Detect which cell encompasses the target text, then output its [X, Y] center coordinate. 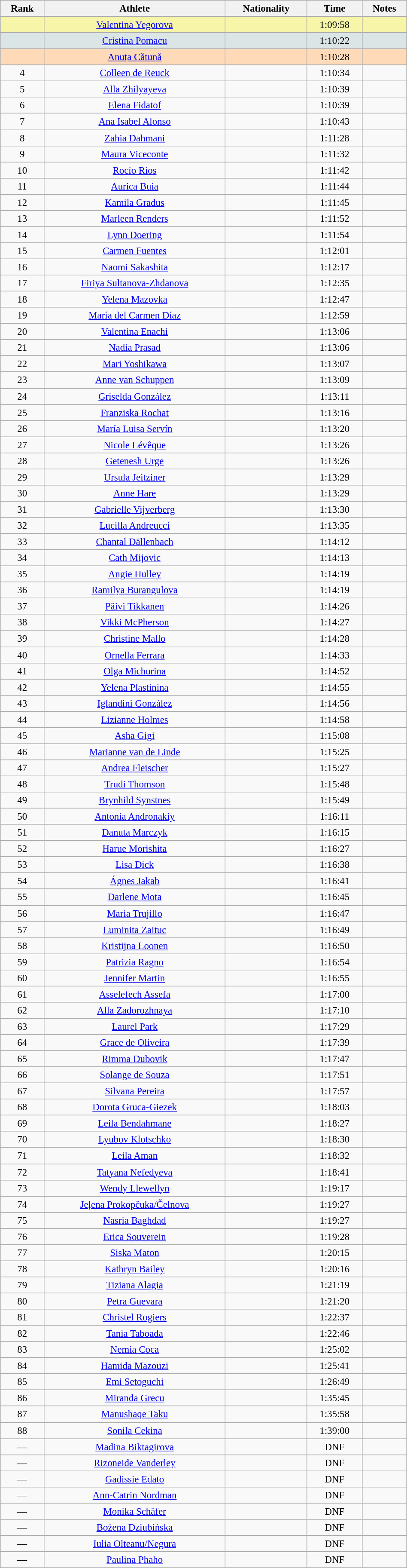
30 [22, 493]
1:10:28 [334, 57]
27 [22, 445]
1:15:27 [334, 768]
Päivi Tikkanen [135, 606]
47 [22, 768]
María del Carmen Díaz [135, 315]
39 [22, 639]
1:11:32 [334, 154]
1:10:22 [334, 41]
45 [22, 736]
1:16:11 [334, 817]
Patrizia Ragno [135, 962]
66 [22, 1075]
1:19:17 [334, 1188]
Tiziana Alagia [135, 1285]
10 [22, 170]
51 [22, 833]
1:16:27 [334, 849]
83 [22, 1350]
Andrea Fleischer [135, 768]
Cath Mijovic [135, 558]
40 [22, 655]
Nationality [266, 9]
Dorota Gruca-Giezek [135, 1107]
Emi Setoguchi [135, 1382]
28 [22, 461]
77 [22, 1253]
Griselda González [135, 396]
42 [22, 687]
1:14:26 [334, 606]
Iglandini González [135, 703]
1:17:51 [334, 1075]
1:18:30 [334, 1139]
Lizianne Holmes [135, 720]
Ann-Catrin Nordman [135, 1495]
Trudi Thomson [135, 784]
Silvana Pereira [135, 1091]
74 [22, 1204]
1:14:56 [334, 703]
13 [22, 219]
1:17:00 [334, 994]
64 [22, 1043]
Asselefech Assefa [135, 994]
22 [22, 364]
1:10:34 [334, 73]
1:21:19 [334, 1285]
Ursula Jeitziner [135, 477]
Tania Taboada [135, 1334]
76 [22, 1237]
33 [22, 542]
1:14:13 [334, 558]
1:18:32 [334, 1156]
Danuta Marczyk [135, 833]
1:11:45 [334, 202]
Alla Zadorozhnaya [135, 1011]
1:16:54 [334, 962]
34 [22, 558]
26 [22, 429]
37 [22, 606]
61 [22, 994]
1:13:11 [334, 396]
Rocío Ríos [135, 170]
6 [22, 105]
Brynhild Synstnes [135, 800]
1:13:20 [334, 429]
1:12:59 [334, 315]
71 [22, 1156]
1:18:03 [334, 1107]
Anuța Cătună [135, 57]
Nicole Lévêque [135, 445]
Athlete [135, 9]
1:16:50 [334, 946]
15 [22, 251]
1:10:43 [334, 122]
Getenesh Urge [135, 461]
Christel Rogiers [135, 1317]
Hamida Mazouzi [135, 1366]
1:17:29 [334, 1026]
1:15:25 [334, 752]
54 [22, 881]
48 [22, 784]
29 [22, 477]
1:17:47 [334, 1059]
Christine Mallo [135, 639]
Leila Aman [135, 1156]
Lyubov Klotschko [135, 1139]
31 [22, 509]
Sonila Cekina [135, 1430]
1:09:58 [334, 25]
1:13:09 [334, 380]
55 [22, 897]
Laurel Park [135, 1026]
Monika Schäfer [135, 1511]
50 [22, 817]
Paulina Phaho [135, 1560]
82 [22, 1334]
1:14:28 [334, 639]
24 [22, 396]
1:11:42 [334, 170]
14 [22, 235]
Kathryn Bailey [135, 1269]
73 [22, 1188]
44 [22, 720]
Maura Viceconte [135, 154]
72 [22, 1172]
43 [22, 703]
1:14:33 [334, 655]
Wendy Llewellyn [135, 1188]
1:11:28 [334, 138]
Rank [22, 9]
65 [22, 1059]
Nasria Baghdad [135, 1220]
1:22:46 [334, 1334]
Asha Gigi [135, 736]
Gadissie Edato [135, 1479]
Anne van Schuppen [135, 380]
11 [22, 186]
1:11:54 [334, 235]
1:14:55 [334, 687]
1:25:02 [334, 1350]
85 [22, 1382]
Elena Fidatof [135, 105]
1:11:44 [334, 186]
Leila Bendahmane [135, 1124]
49 [22, 800]
Yelena Plastinina [135, 687]
1:16:15 [334, 833]
Ágnes Jakab [135, 881]
1:20:15 [334, 1253]
68 [22, 1107]
1:19:28 [334, 1237]
1:13:35 [334, 526]
23 [22, 380]
Franziska Rochat [135, 413]
Darlene Mota [135, 897]
Yelena Mazovka [135, 300]
1:25:41 [334, 1366]
Olga Michurina [135, 671]
Marleen Renders [135, 219]
4 [22, 73]
1:12:35 [334, 283]
1:15:08 [334, 736]
1:13:16 [334, 413]
Lucilla Andreucci [135, 526]
5 [22, 89]
79 [22, 1285]
1:17:57 [334, 1091]
Nadia Prasad [135, 348]
Valentina Enachi [135, 332]
Mari Yoshikawa [135, 364]
1:17:10 [334, 1011]
25 [22, 413]
1:16:47 [334, 913]
Time [334, 9]
69 [22, 1124]
88 [22, 1430]
Jennifer Martin [135, 978]
21 [22, 348]
Ramilya Burangulova [135, 590]
Alla Zhilyayeva [135, 89]
Gabrielle Vijverberg [135, 509]
1:18:27 [334, 1124]
Rizoneide Vanderley [135, 1463]
80 [22, 1301]
38 [22, 623]
52 [22, 849]
19 [22, 315]
Colleen de Reuck [135, 73]
32 [22, 526]
Anne Hare [135, 493]
18 [22, 300]
81 [22, 1317]
Chantal Dällenbach [135, 542]
1:16:41 [334, 881]
46 [22, 752]
1:16:45 [334, 897]
Petra Guevara [135, 1301]
86 [22, 1398]
1:20:16 [334, 1269]
Miranda Grecu [135, 1398]
1:15:49 [334, 800]
Rimma Dubovik [135, 1059]
1:12:01 [334, 251]
1:35:58 [334, 1415]
Nemia Coca [135, 1350]
70 [22, 1139]
Kristijna Loonen [135, 946]
1:14:52 [334, 671]
1:12:47 [334, 300]
62 [22, 1011]
1:16:38 [334, 865]
1:13:30 [334, 509]
Firiya Sultanova-Zhdanova [135, 283]
Ana Isabel Alonso [135, 122]
Luminita Zaituc [135, 930]
1:13:07 [334, 364]
1:14:58 [334, 720]
Carmen Fuentes [135, 251]
Valentina Yegorova [135, 25]
9 [22, 154]
Zahia Dahmani [135, 138]
Siska Maton [135, 1253]
78 [22, 1269]
1:11:52 [334, 219]
Kamila Gradus [135, 202]
1:26:49 [334, 1382]
20 [22, 332]
1:22:37 [334, 1317]
56 [22, 913]
36 [22, 590]
1:21:20 [334, 1301]
41 [22, 671]
Cristina Pomacu [135, 41]
84 [22, 1366]
Solange de Souza [135, 1075]
1:16:55 [334, 978]
1:16:49 [334, 930]
Angie Hulley [135, 574]
Manushaqe Taku [135, 1415]
Bożena Dziubińska [135, 1528]
17 [22, 283]
Ornella Ferrara [135, 655]
1:15:48 [334, 784]
1:35:45 [334, 1398]
16 [22, 267]
57 [22, 930]
58 [22, 946]
1:18:41 [334, 1172]
75 [22, 1220]
60 [22, 978]
Erica Souverein [135, 1237]
87 [22, 1415]
Harue Morishita [135, 849]
63 [22, 1026]
Naomi Sakashita [135, 267]
1:14:27 [334, 623]
1:39:00 [334, 1430]
1:17:39 [334, 1043]
Aurica Buia [135, 186]
1:14:12 [334, 542]
Vikki McPherson [135, 623]
Grace de Oliveira [135, 1043]
8 [22, 138]
1:12:17 [334, 267]
Lynn Doering [135, 235]
Marianne van de Linde [135, 752]
Antonia Andronakiy [135, 817]
Maria Trujillo [135, 913]
7 [22, 122]
Jeļena Prokopčuka/Čelnova [135, 1204]
María Luisa Servín [135, 429]
67 [22, 1091]
Lisa Dick [135, 865]
53 [22, 865]
35 [22, 574]
Iulia Olteanu/Negura [135, 1543]
Notes [384, 9]
Tatyana Nefedyeva [135, 1172]
59 [22, 962]
12 [22, 202]
Madina Biktagirova [135, 1447]
